From the cell containing the given text, extract its center point as (X, Y) coordinate. 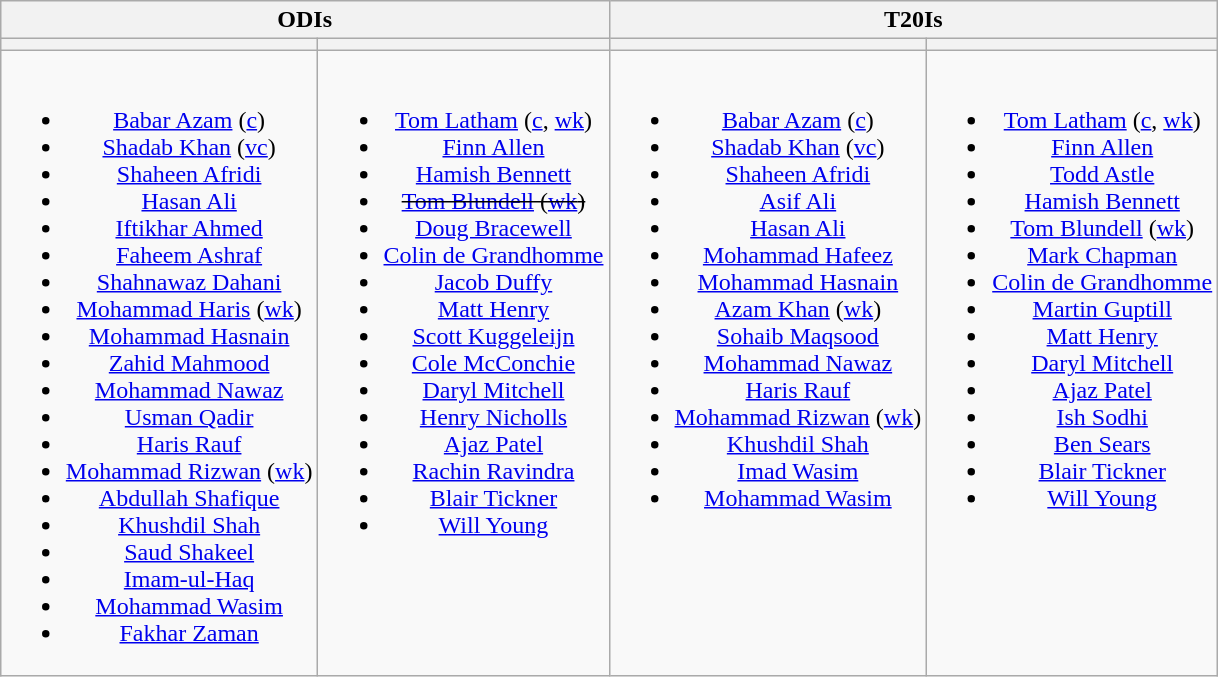
ODIs (304, 20)
T20Is (914, 20)
